Determine the (x, y) coordinate at the center of the cell enclosing the given text.  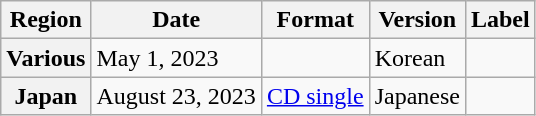
CD single (315, 96)
Japan (46, 96)
Date (176, 20)
August 23, 2023 (176, 96)
Japanese (417, 96)
Version (417, 20)
Format (315, 20)
Region (46, 20)
Korean (417, 58)
May 1, 2023 (176, 58)
Various (46, 58)
Label (500, 20)
